From the cell containing the given text, extract its center point as (x, y) coordinate. 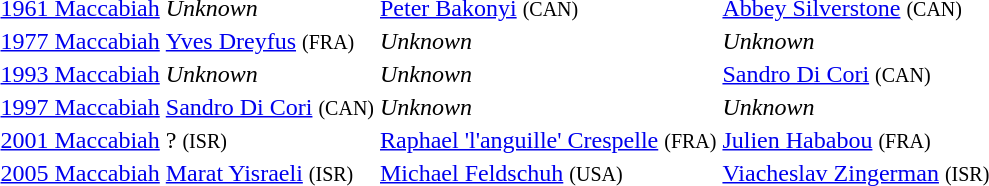
Raphael 'l'anguille' Crespelle (FRA) (548, 140)
Sandro Di Cori (CAN) (270, 107)
? (ISR) (270, 140)
Yves Dreyfus (FRA) (270, 41)
